Identify which cell holds the provided text, then report its [x, y] central coordinate. 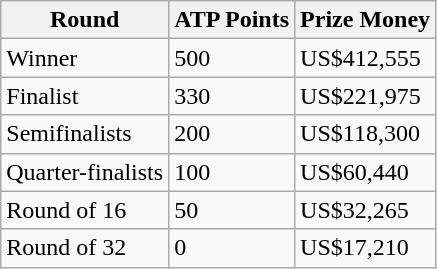
US$118,300 [366, 134]
US$60,440 [366, 172]
Semifinalists [85, 134]
ATP Points [232, 20]
Winner [85, 58]
Quarter-finalists [85, 172]
200 [232, 134]
0 [232, 248]
Finalist [85, 96]
US$221,975 [366, 96]
Round of 16 [85, 210]
50 [232, 210]
US$32,265 [366, 210]
Round of 32 [85, 248]
US$17,210 [366, 248]
100 [232, 172]
Prize Money [366, 20]
US$412,555 [366, 58]
Round [85, 20]
500 [232, 58]
330 [232, 96]
